Provide the (X, Y) coordinate of the cell's center where the given text is located.  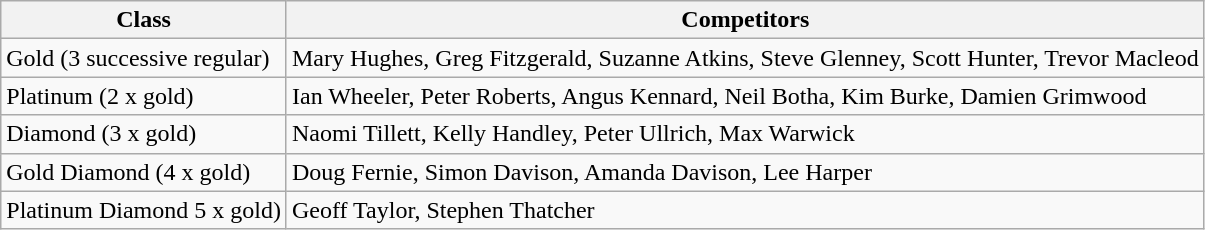
Ian Wheeler, Peter Roberts, Angus Kennard, Neil Botha, Kim Burke, Damien Grimwood (745, 96)
Gold (3 successive regular) (144, 58)
Gold Diamond (4 x gold) (144, 172)
Competitors (745, 20)
Platinum (2 x gold) (144, 96)
Class (144, 20)
Diamond (3 x gold) (144, 134)
Mary Hughes, Greg Fitzgerald, Suzanne Atkins, Steve Glenney, Scott Hunter, Trevor Macleod (745, 58)
Doug Fernie, Simon Davison, Amanda Davison, Lee Harper (745, 172)
Geoff Taylor, Stephen Thatcher (745, 210)
Platinum Diamond 5 x gold) (144, 210)
Naomi Tillett, Kelly Handley, Peter Ullrich, Max Warwick (745, 134)
